From the cell containing the given text, extract its center point as [X, Y] coordinate. 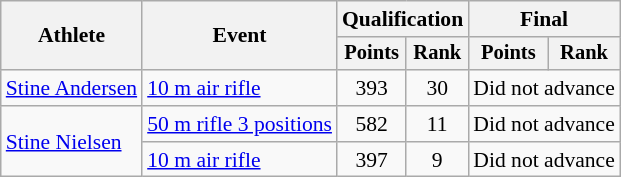
Final [544, 19]
Stine Nielsen [72, 142]
10 m air rifle [240, 88]
Stine Andersen [72, 88]
393 [372, 88]
582 [372, 124]
Athlete [72, 36]
Qualification [402, 19]
Event [240, 36]
11 [437, 124]
30 [437, 88]
50 m rifle 3 positions [240, 124]
